Determine the [X, Y] coordinate at the center of the cell enclosing the given text.  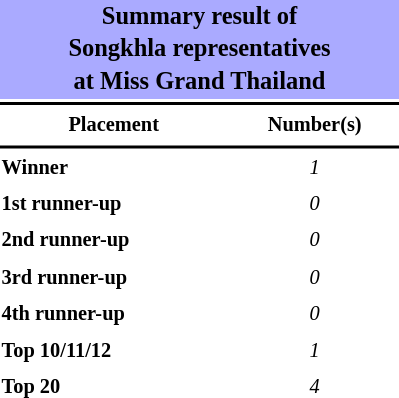
Winner [114, 168]
3rd runner-up [114, 278]
Top 10/11/12 [114, 351]
4th runner-up [114, 314]
1st runner-up [114, 204]
Number(s) [314, 125]
Summary result ofSongkhla representativesat Miss Grand Thailand [200, 50]
Placement [114, 125]
2nd runner-up [114, 241]
